Locate the cell with the specified text and output its [X, Y] center coordinate. 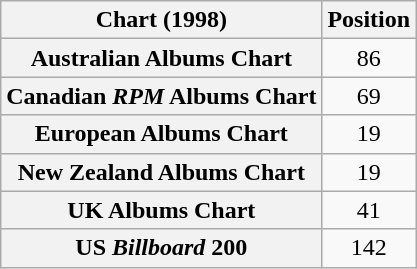
Canadian RPM Albums Chart [162, 96]
US Billboard 200 [162, 248]
European Albums Chart [162, 134]
New Zealand Albums Chart [162, 172]
Australian Albums Chart [162, 58]
Chart (1998) [162, 20]
UK Albums Chart [162, 210]
69 [369, 96]
86 [369, 58]
142 [369, 248]
Position [369, 20]
41 [369, 210]
